Pinpoint the cell where the given text exists, returning its [x, y] midpoint coordinate. 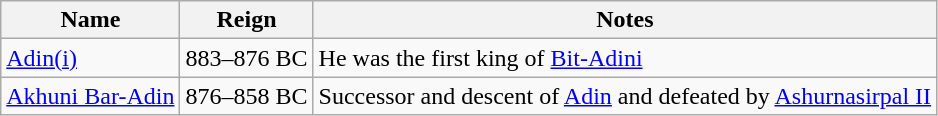
876–858 BC [246, 96]
He was the first king of Bit-Adini [625, 58]
883–876 BC [246, 58]
Akhuni Bar-Adin [90, 96]
Name [90, 20]
Reign [246, 20]
Adin(i) [90, 58]
Successor and descent of Adin and defeated by Ashurnasirpal II [625, 96]
Notes [625, 20]
